Locate the cell with the specified text and output its (x, y) center coordinate. 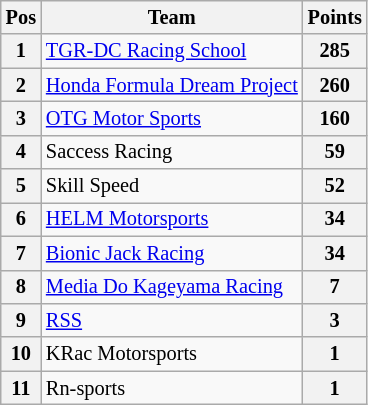
6 (21, 219)
9 (21, 320)
Team (172, 17)
Points (335, 17)
Media Do Kageyama Racing (172, 287)
Honda Formula Dream Project (172, 85)
5 (21, 186)
OTG Motor Sports (172, 118)
52 (335, 186)
HELM Motorsports (172, 219)
Bionic Jack Racing (172, 253)
Rn-sports (172, 388)
Saccess Racing (172, 152)
59 (335, 152)
Pos (21, 17)
260 (335, 85)
8 (21, 287)
285 (335, 51)
10 (21, 354)
KRac Motorsports (172, 354)
RSS (172, 320)
4 (21, 152)
2 (21, 85)
11 (21, 388)
TGR-DC Racing School (172, 51)
160 (335, 118)
Skill Speed (172, 186)
